Scan for the cell matching the given text and deliver its (x, y) coordinate at center. 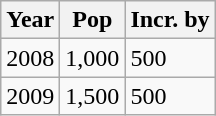
2008 (30, 58)
Pop (92, 20)
1,500 (92, 96)
Incr. by (170, 20)
Year (30, 20)
1,000 (92, 58)
2009 (30, 96)
